Capture the cell that displays the provided text and extract its [X, Y] central coordinate. 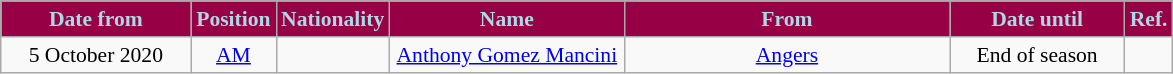
From [786, 19]
Nationality [332, 19]
5 October 2020 [96, 55]
Date until [1038, 19]
AM [234, 55]
Angers [786, 55]
End of season [1038, 55]
Position [234, 19]
Name [506, 19]
Ref. [1149, 19]
Date from [96, 19]
Anthony Gomez Mancini [506, 55]
